Capture the cell that displays the provided text and extract its (X, Y) central coordinate. 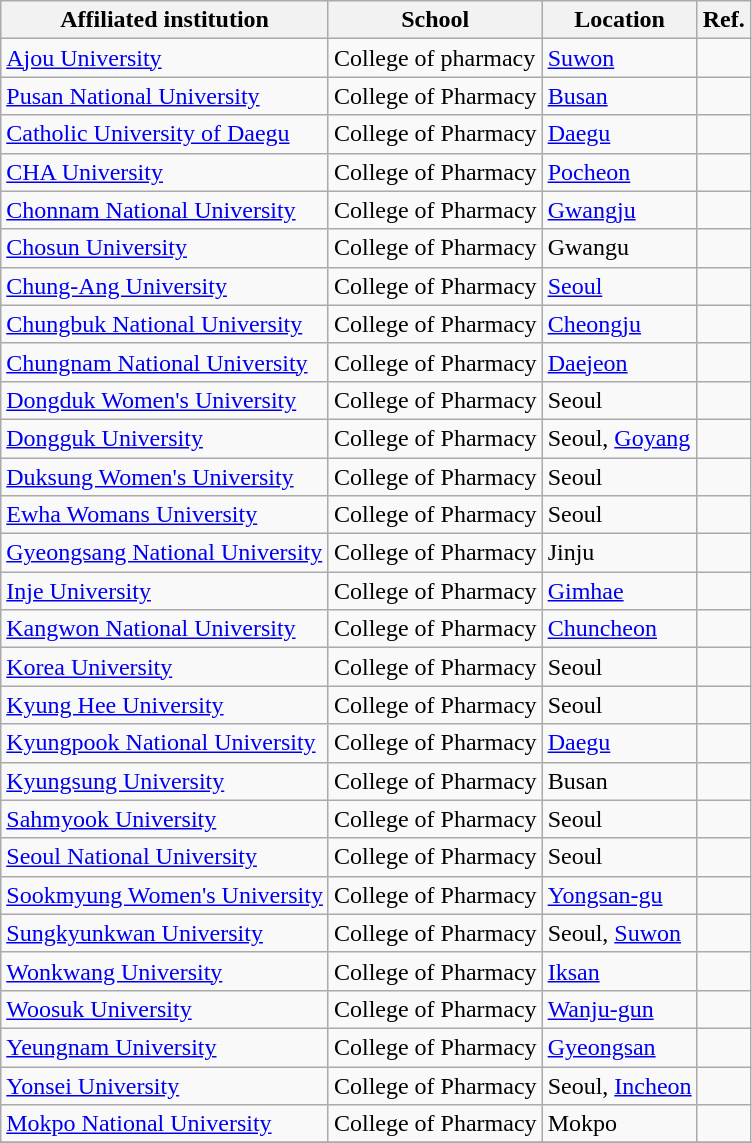
Jinju (620, 553)
Woosuk University (165, 1009)
Sungkyunkwan University (165, 933)
Cheongju (620, 324)
CHA University (165, 172)
Seoul, Goyang (620, 438)
Mokpo (620, 1124)
Gwangju (620, 210)
Dongguk University (165, 438)
Ewha Womans University (165, 515)
Sahmyook University (165, 819)
Wanju-gun (620, 1009)
Seoul, Incheon (620, 1085)
Iksan (620, 971)
Gyeongsan (620, 1047)
Chungnam National University (165, 362)
Pocheon (620, 172)
Daejeon (620, 362)
Duksung Women's University (165, 477)
Suwon (620, 58)
Korea University (165, 667)
School (435, 20)
Chonnam National University (165, 210)
Kangwon National University (165, 629)
College of pharmacy (435, 58)
Wonkwang University (165, 971)
Affiliated institution (165, 20)
Seoul National University (165, 857)
Gyeongsang National University (165, 553)
Kyung Hee University (165, 705)
Dongduk Women's University (165, 400)
Yonsei University (165, 1085)
Yongsan-gu (620, 895)
Catholic University of Daegu (165, 134)
Gimhae (620, 591)
Chosun University (165, 248)
Location (620, 20)
Sookmyung Women's University (165, 895)
Mokpo National University (165, 1124)
Kyungpook National University (165, 743)
Chung-Ang University (165, 286)
Gwangu (620, 248)
Seoul, Suwon (620, 933)
Yeungnam University (165, 1047)
Chuncheon (620, 629)
Inje University (165, 591)
Kyungsung University (165, 781)
Chungbuk National University (165, 324)
Ref. (724, 20)
Ajou University (165, 58)
Pusan National University (165, 96)
